For the text-containing cell, return its midpoint in [x, y] coordinate format. 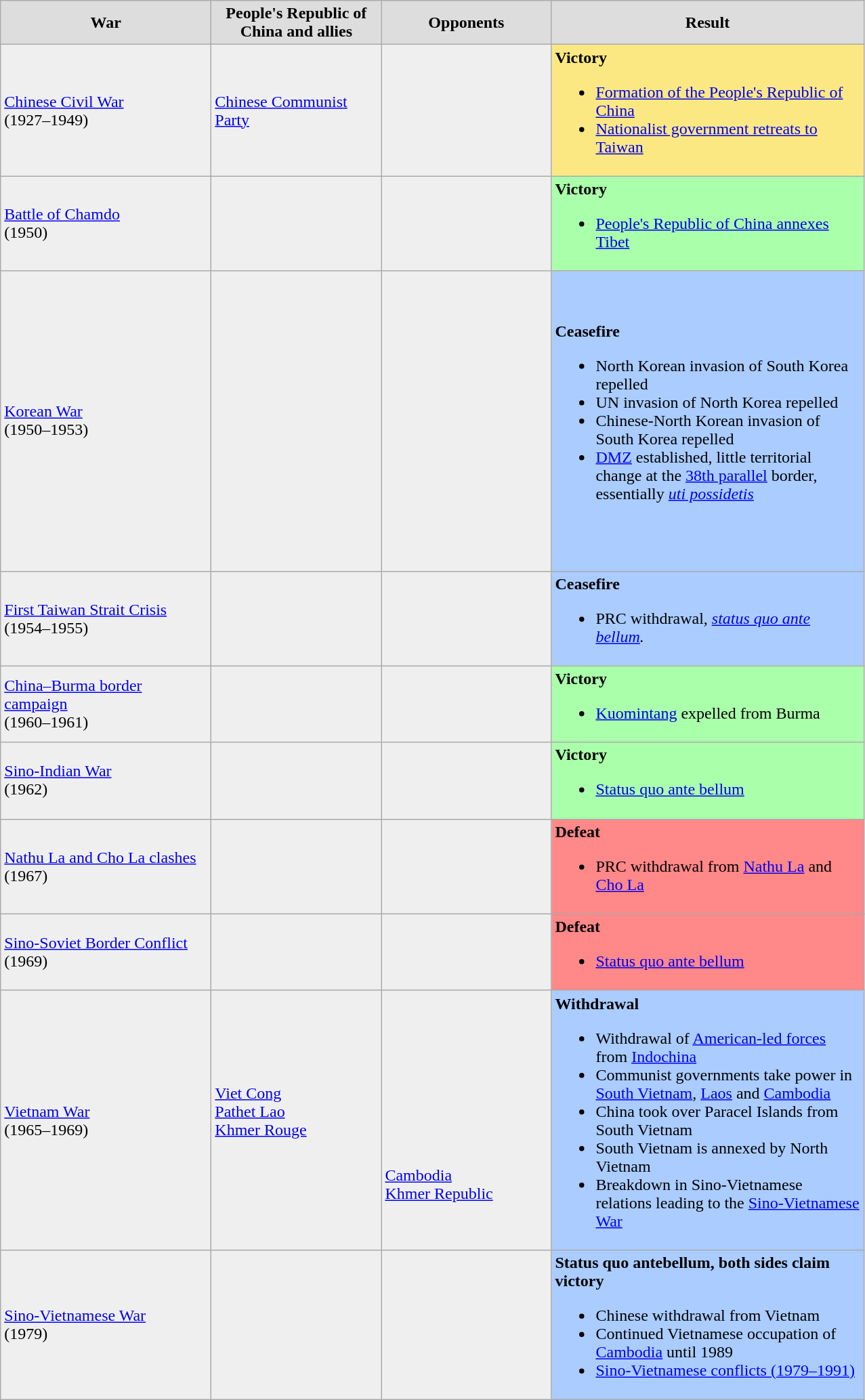
Sino-Soviet Border Conflict(1969) [106, 952]
VictoryStatus quo ante bellum [707, 780]
Chinese Communist Party [297, 110]
Viet Cong Pathet Lao Khmer Rouge [297, 1120]
Korean War(1950–1953) [106, 421]
Nathu La and Cho La clashes(1967) [106, 866]
Result [707, 23]
VictoryFormation of the People's Republic of ChinaNationalist government retreats to Taiwan [707, 110]
War [106, 23]
People's Republic of China and allies [297, 23]
VictoryKuomintang expelled from Burma [707, 704]
Cambodia Khmer Republic [466, 1120]
Sino-Vietnamese War(1979) [106, 1325]
CeasefirePRC withdrawal, status quo ante bellum. [707, 618]
Vietnam War(1965–1969) [106, 1120]
China–Burma border campaign(1960–1961) [106, 704]
VictoryPeople's Republic of China annexes Tibet [707, 224]
Chinese Civil War(1927–1949) [106, 110]
DefeatStatus quo ante bellum [707, 952]
Sino-Indian War(1962) [106, 780]
First Taiwan Strait Crisis(1954–1955) [106, 618]
Battle of Chamdo(1950) [106, 224]
DefeatPRC withdrawal from Nathu La and Cho La [707, 866]
Opponents [466, 23]
